From the cell containing the given text, extract its center point as (x, y) coordinate. 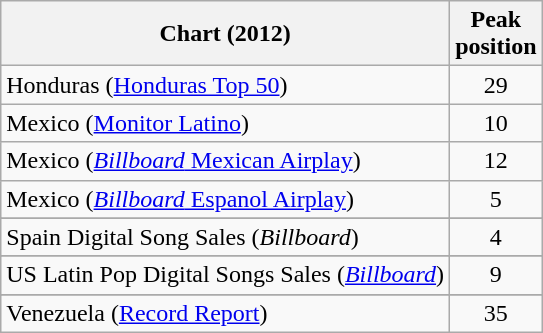
Mexico (Billboard Espanol Airplay) (226, 199)
29 (496, 85)
Chart (2012) (226, 34)
10 (496, 123)
Honduras (Honduras Top 50) (226, 85)
Mexico (Billboard Mexican Airplay) (226, 161)
35 (496, 313)
5 (496, 199)
12 (496, 161)
Peakposition (496, 34)
Spain Digital Song Sales (Billboard) (226, 237)
US Latin Pop Digital Songs Sales (Billboard) (226, 275)
Venezuela (Record Report) (226, 313)
9 (496, 275)
4 (496, 237)
Mexico (Monitor Latino) (226, 123)
